Detect which cell encompasses the target text, then output its [X, Y] center coordinate. 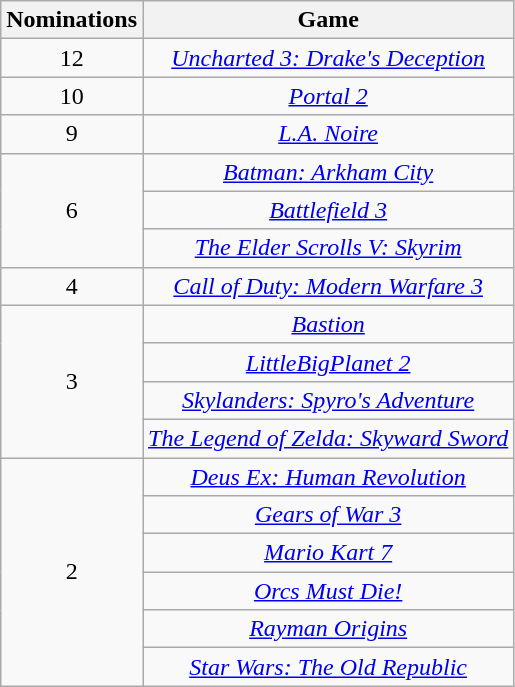
Orcs Must Die! [328, 591]
Nominations [72, 20]
The Legend of Zelda: Skyward Sword [328, 438]
10 [72, 96]
Call of Duty: Modern Warfare 3 [328, 286]
Game [328, 20]
Rayman Origins [328, 629]
Deus Ex: Human Revolution [328, 477]
Batman: Arkham City [328, 172]
12 [72, 58]
Mario Kart 7 [328, 553]
2 [72, 572]
Bastion [328, 324]
Star Wars: The Old Republic [328, 667]
9 [72, 134]
L.A. Noire [328, 134]
Uncharted 3: Drake's Deception [328, 58]
3 [72, 381]
Skylanders: Spyro's Adventure [328, 400]
6 [72, 210]
Portal 2 [328, 96]
LittleBigPlanet 2 [328, 362]
4 [72, 286]
Gears of War 3 [328, 515]
Battlefield 3 [328, 210]
The Elder Scrolls V: Skyrim [328, 248]
